Identify which cell holds the provided text, then report its (X, Y) central coordinate. 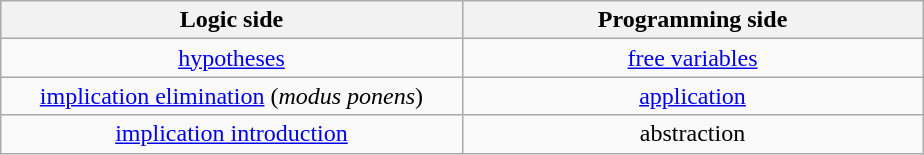
free variables (692, 58)
abstraction (692, 134)
Logic side (232, 20)
implication introduction (232, 134)
hypotheses (232, 58)
application (692, 96)
implication elimination (modus ponens) (232, 96)
Programming side (692, 20)
